From the cell containing the given text, extract its center point as (X, Y) coordinate. 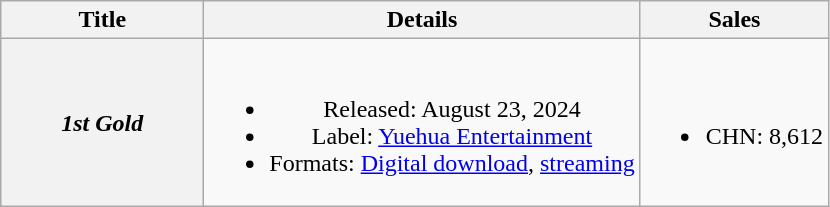
Released: August 23, 2024Label: Yuehua EntertainmentFormats: Digital download, streaming (422, 122)
1st Gold (102, 122)
Sales (734, 20)
CHN: 8,612 (734, 122)
Details (422, 20)
Title (102, 20)
